Provide the [x, y] coordinate of the cell's center where the given text is located.  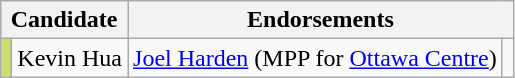
Joel Harden (MPP for Ottawa Centre) [316, 58]
Kevin Hua [70, 58]
Candidate [64, 20]
Endorsements [321, 20]
